Extract the [x, y] coordinate from the center of the cell holding the provided text.  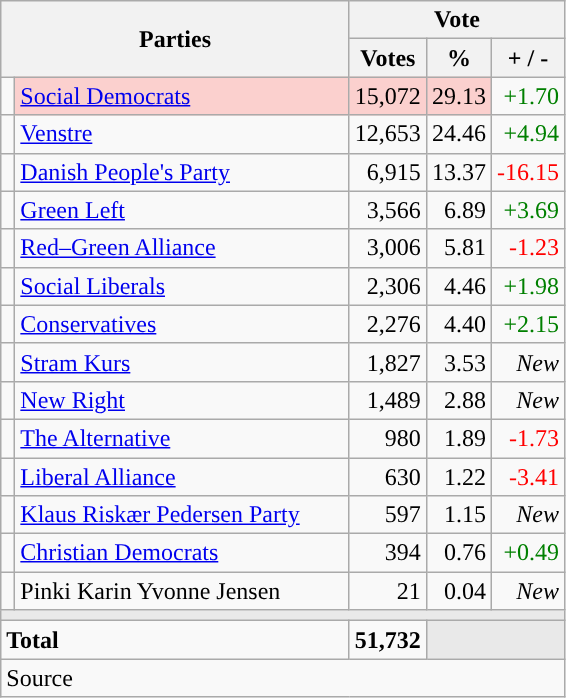
21 [388, 591]
15,072 [388, 96]
+1.70 [528, 96]
-1.23 [528, 248]
0.04 [458, 591]
630 [388, 477]
5.81 [458, 248]
Stram Kurs [182, 362]
Vote [456, 20]
Red–Green Alliance [182, 248]
1,827 [388, 362]
Social Liberals [182, 286]
+0.49 [528, 553]
Total [176, 640]
0.76 [458, 553]
Christian Democrats [182, 553]
4.46 [458, 286]
New Right [182, 400]
+1.98 [528, 286]
29.13 [458, 96]
3,566 [388, 210]
597 [388, 515]
Source [283, 678]
Social Democrats [182, 96]
Conservatives [182, 324]
+4.94 [528, 134]
51,732 [388, 640]
6.89 [458, 210]
-3.41 [528, 477]
394 [388, 553]
13.37 [458, 172]
Klaus Riskær Pedersen Party [182, 515]
Green Left [182, 210]
Venstre [182, 134]
24.46 [458, 134]
Pinki Karin Yvonne Jensen [182, 591]
Votes [388, 58]
2,276 [388, 324]
12,653 [388, 134]
-1.73 [528, 438]
-16.15 [528, 172]
1,489 [388, 400]
3,006 [388, 248]
% [458, 58]
+ / - [528, 58]
4.40 [458, 324]
+3.69 [528, 210]
1.89 [458, 438]
3.53 [458, 362]
2,306 [388, 286]
+2.15 [528, 324]
The Alternative [182, 438]
Danish People's Party [182, 172]
6,915 [388, 172]
2.88 [458, 400]
980 [388, 438]
Parties [176, 39]
1.22 [458, 477]
1.15 [458, 515]
Liberal Alliance [182, 477]
